Detect which cell encompasses the target text, then output its [x, y] center coordinate. 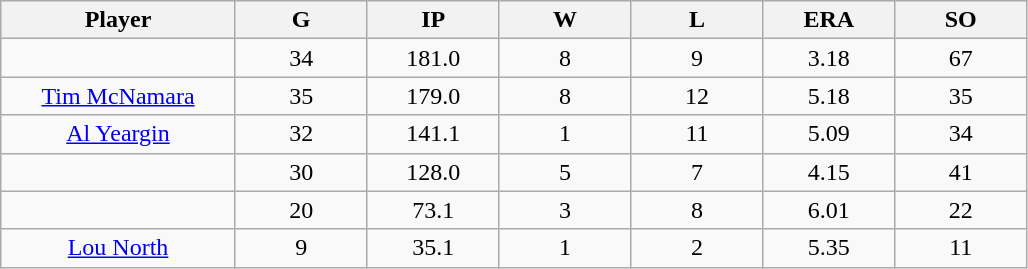
Al Yeargin [118, 134]
L [697, 20]
35.1 [433, 248]
4.15 [829, 172]
12 [697, 96]
5 [565, 172]
5.35 [829, 248]
141.1 [433, 134]
G [301, 20]
6.01 [829, 210]
3.18 [829, 58]
67 [961, 58]
32 [301, 134]
3 [565, 210]
22 [961, 210]
20 [301, 210]
128.0 [433, 172]
181.0 [433, 58]
41 [961, 172]
ERA [829, 20]
Lou North [118, 248]
Player [118, 20]
5.09 [829, 134]
IP [433, 20]
73.1 [433, 210]
5.18 [829, 96]
Tim McNamara [118, 96]
SO [961, 20]
W [565, 20]
2 [697, 248]
30 [301, 172]
179.0 [433, 96]
7 [697, 172]
